Pinpoint the cell where the given text exists, returning its (x, y) midpoint coordinate. 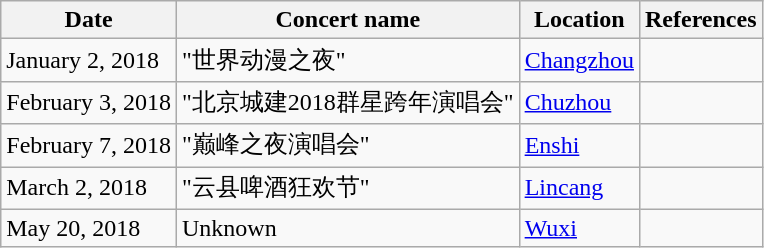
Enshi (579, 146)
February 7, 2018 (89, 146)
Changzhou (579, 60)
Lincang (579, 188)
January 2, 2018 (89, 60)
"云县啤酒狂欢节" (348, 188)
References (700, 20)
"巅峰之夜演唱会" (348, 146)
"北京城建2018群星跨年演唱会" (348, 102)
Wuxi (579, 228)
Unknown (348, 228)
Location (579, 20)
March 2, 2018 (89, 188)
"世界动漫之夜" (348, 60)
May 20, 2018 (89, 228)
February 3, 2018 (89, 102)
Concert name (348, 20)
Date (89, 20)
Chuzhou (579, 102)
